From the cell containing the given text, extract its center point as (x, y) coordinate. 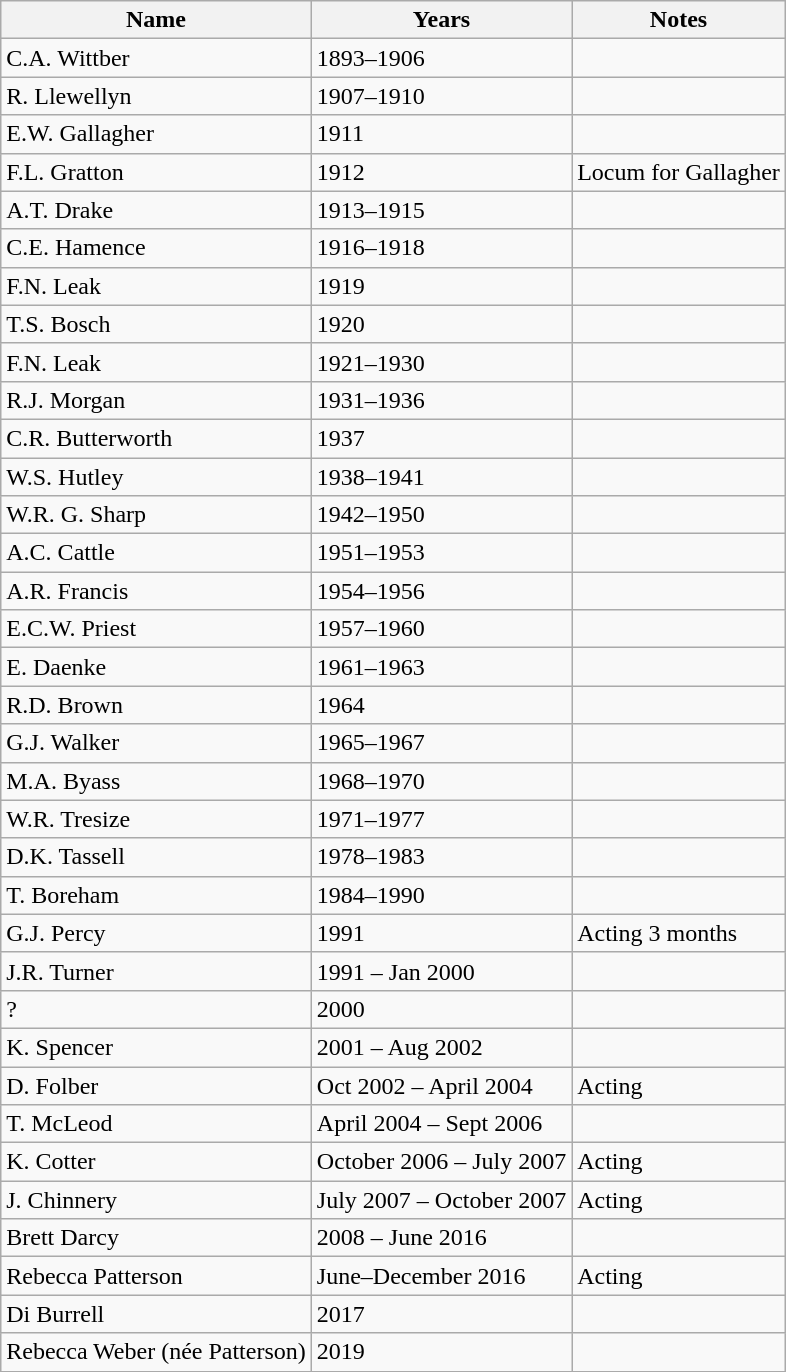
Di Burrell (156, 1314)
1954–1956 (441, 591)
Oct 2002 – April 2004 (441, 1085)
E. Daenke (156, 667)
1907–1910 (441, 96)
Name (156, 20)
2000 (441, 1009)
1937 (441, 438)
C.A. Wittber (156, 58)
M.A. Byass (156, 781)
T. McLeod (156, 1124)
1968–1970 (441, 781)
1920 (441, 324)
1965–1967 (441, 743)
1942–1950 (441, 515)
G.J. Walker (156, 743)
1893–1906 (441, 58)
R. Llewellyn (156, 96)
R.D. Brown (156, 705)
E.C.W. Priest (156, 629)
Rebecca Patterson (156, 1276)
1938–1941 (441, 477)
R.J. Morgan (156, 400)
D. Folber (156, 1085)
1971–1977 (441, 819)
2017 (441, 1314)
Years (441, 20)
1912 (441, 172)
E.W. Gallagher (156, 134)
Acting 3 months (679, 933)
W.R. Tresize (156, 819)
1957–1960 (441, 629)
June–December 2016 (441, 1276)
K. Cotter (156, 1162)
A.C. Cattle (156, 553)
Brett Darcy (156, 1238)
1916–1918 (441, 248)
C.R. Butterworth (156, 438)
1911 (441, 134)
July 2007 – October 2007 (441, 1200)
1931–1936 (441, 400)
A.T. Drake (156, 210)
1913–1915 (441, 210)
Notes (679, 20)
C.E. Hamence (156, 248)
2008 – June 2016 (441, 1238)
1921–1930 (441, 362)
1951–1953 (441, 553)
1991 (441, 933)
J. Chinnery (156, 1200)
T.S. Bosch (156, 324)
A.R. Francis (156, 591)
J.R. Turner (156, 971)
October 2006 – July 2007 (441, 1162)
W.R. G. Sharp (156, 515)
D.K. Tassell (156, 857)
G.J. Percy (156, 933)
T. Boreham (156, 895)
W.S. Hutley (156, 477)
2001 – Aug 2002 (441, 1047)
? (156, 1009)
1964 (441, 705)
1978–1983 (441, 857)
2019 (441, 1352)
April 2004 – Sept 2006 (441, 1124)
1991 – Jan 2000 (441, 971)
1984–1990 (441, 895)
1919 (441, 286)
Rebecca Weber (née Patterson) (156, 1352)
1961–1963 (441, 667)
K. Spencer (156, 1047)
Locum for Gallagher (679, 172)
F.L. Gratton (156, 172)
